Identify which cell holds the provided text, then report its [x, y] central coordinate. 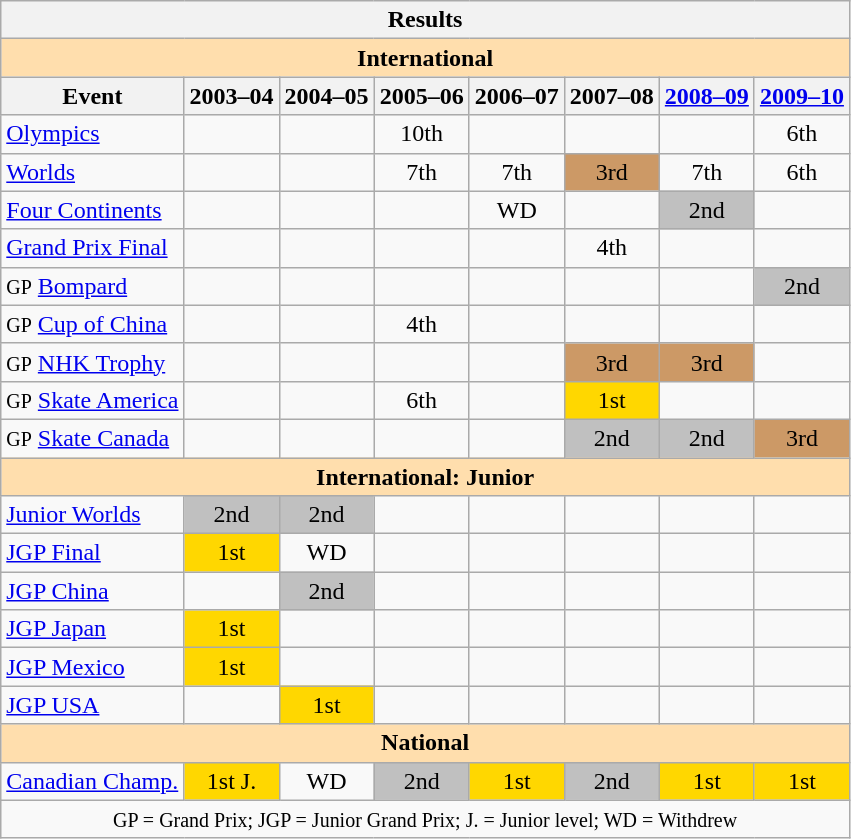
JGP USA [92, 705]
2006–07 [516, 96]
International: Junior [426, 477]
2007–08 [612, 96]
National [426, 743]
JGP Final [92, 553]
2009–10 [802, 96]
GP Skate Canada [92, 438]
2004–05 [326, 96]
Grand Prix Final [92, 248]
JGP Japan [92, 629]
GP Cup of China [92, 324]
Canadian Champ. [92, 781]
International [426, 58]
Worlds [92, 172]
Junior Worlds [92, 515]
2003–04 [232, 96]
Four Continents [92, 210]
2008–09 [706, 96]
Results [426, 20]
10th [422, 134]
JGP Mexico [92, 667]
GP Bompard [92, 286]
GP NHK Trophy [92, 362]
Event [92, 96]
2005–06 [422, 96]
JGP China [92, 591]
GP = Grand Prix; JGP = Junior Grand Prix; J. = Junior level; WD = Withdrew [426, 819]
GP Skate America [92, 400]
Olympics [92, 134]
1st J. [232, 781]
